Identify which cell holds the provided text, then report its [x, y] central coordinate. 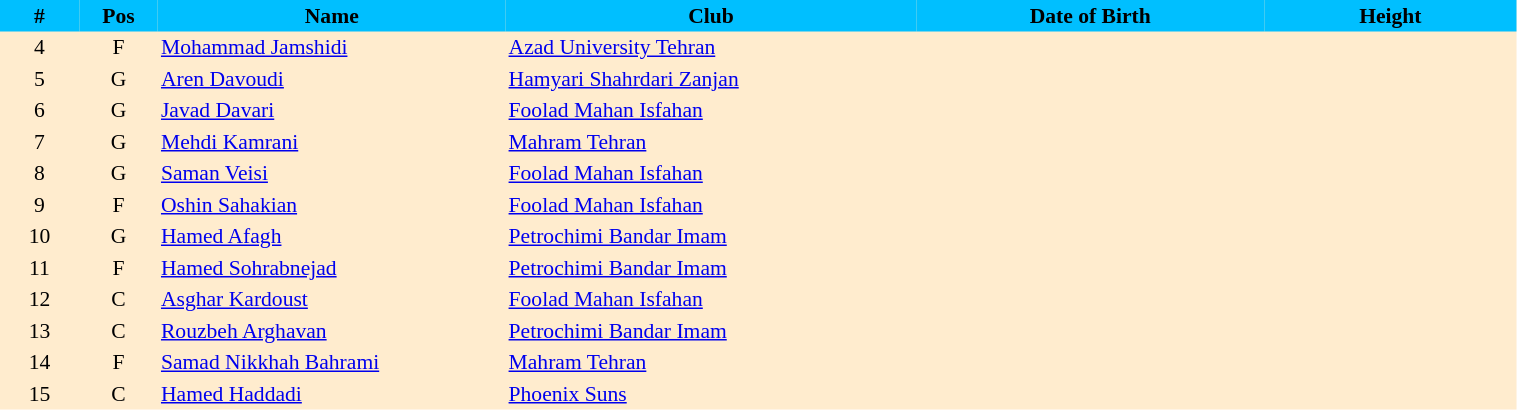
Hamed Afagh [332, 236]
Hamed Sohrabnejad [332, 268]
Azad University Tehran [712, 48]
4 [40, 48]
Mehdi Kamrani [332, 142]
Asghar Kardoust [332, 300]
10 [40, 236]
Mohammad Jamshidi [332, 48]
Samad Nikkhah Bahrami [332, 362]
Pos [118, 16]
13 [40, 331]
6 [40, 110]
Oshin Sahakian [332, 205]
9 [40, 205]
Date of Birth [1090, 16]
Name [332, 16]
5 [40, 79]
8 [40, 174]
Aren Davoudi [332, 79]
Club [712, 16]
7 [40, 142]
15 [40, 394]
Phoenix Suns [712, 394]
12 [40, 300]
Height [1390, 16]
# [40, 16]
Rouzbeh Arghavan [332, 331]
Hamed Haddadi [332, 394]
11 [40, 268]
Hamyari Shahrdari Zanjan [712, 79]
Javad Davari [332, 110]
14 [40, 362]
Saman Veisi [332, 174]
